Pinpoint the cell where the given text exists, returning its [X, Y] midpoint coordinate. 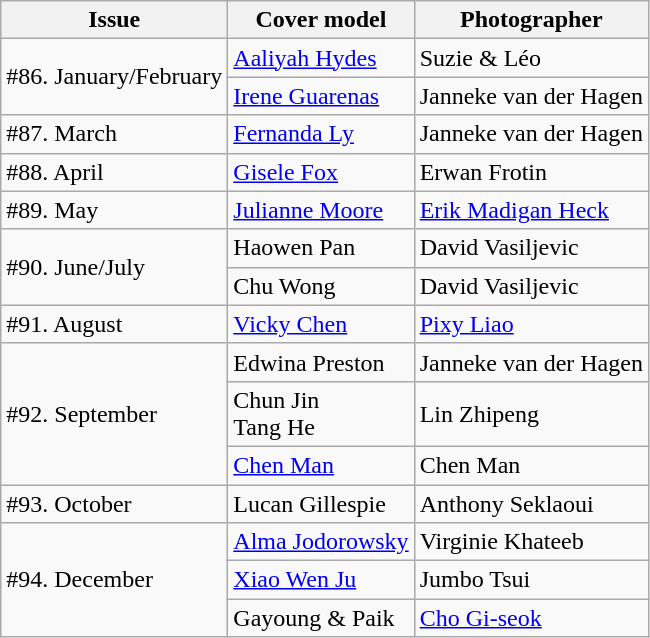
Aaliyah Hydes [321, 58]
Chun JinTang He [321, 414]
#87. March [114, 134]
Issue [114, 20]
Erik Madigan Heck [531, 210]
Alma Jodorowsky [321, 542]
Virginie Khateeb [531, 542]
Edwina Preston [321, 362]
#91. August [114, 324]
#89. May [114, 210]
Vicky Chen [321, 324]
Pixy Liao [531, 324]
Suzie & Léo [531, 58]
Fernanda Ly [321, 134]
Irene Guarenas [321, 96]
Jumbo Tsui [531, 580]
#92. September [114, 414]
Gayoung & Paik [321, 618]
Photographer [531, 20]
#86. January/February [114, 77]
#93. October [114, 503]
Erwan Frotin [531, 172]
Xiao Wen Ju [321, 580]
#88. April [114, 172]
Julianne Moore [321, 210]
Lin Zhipeng [531, 414]
Cho Gi-seok [531, 618]
Gisele Fox [321, 172]
Cover model [321, 20]
Haowen Pan [321, 248]
Anthony Seklaoui [531, 503]
#94. December [114, 580]
Chu Wong [321, 286]
Lucan Gillespie [321, 503]
#90. June/July [114, 267]
